Provide the [X, Y] coordinate of the cell's center where the given text is located.  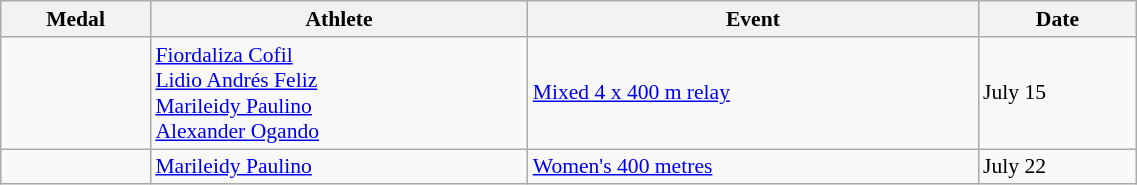
Medal [76, 19]
Athlete [338, 19]
Women's 400 metres [753, 167]
Marileidy Paulino [338, 167]
Event [753, 19]
Mixed 4 x 400 m relay [753, 93]
July 15 [1058, 93]
Date [1058, 19]
July 22 [1058, 167]
Fiordaliza CofilLidio Andrés FelizMarileidy PaulinoAlexander Ogando [338, 93]
